Output the (X, Y) coordinate of the center of the cell containing the given text.  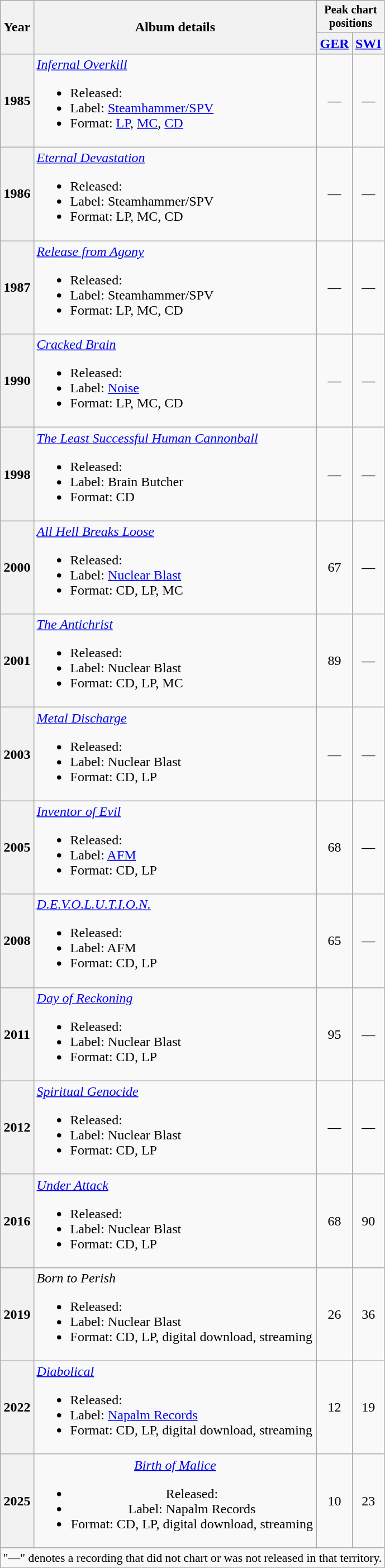
2005 (17, 847)
2016 (17, 1220)
"—" denotes a recording that did not chart or was not released in that territory. (193, 1557)
2003 (17, 754)
The AntichristReleased: Label: Nuclear BlastFormat: CD, LP, MC (175, 661)
67 (334, 568)
1987 (17, 287)
Year (17, 27)
D.E.V.O.L.U.T.I.O.N.Released: Label: AFMFormat: CD, LP (175, 941)
The Least Successful Human CannonballReleased: Label: Brain ButcherFormat: CD (175, 474)
19 (368, 1407)
All Hell Breaks LooseReleased: Label: Nuclear BlastFormat: CD, LP, MC (175, 568)
2008 (17, 941)
12 (334, 1407)
Born to PerishReleased: Label: Nuclear BlastFormat: CD, LP, digital download, streaming (175, 1314)
Metal DischargeReleased: Label: Nuclear BlastFormat: CD, LP (175, 754)
SWI (368, 43)
1990 (17, 381)
2019 (17, 1314)
Cracked BrainReleased: Label: NoiseFormat: LP, MC, CD (175, 381)
Inventor of EvilReleased: Label: AFMFormat: CD, LP (175, 847)
2025 (17, 1501)
Peak chartpositions (351, 17)
2012 (17, 1128)
26 (334, 1314)
2000 (17, 568)
90 (368, 1220)
Release from AgonyReleased: Label: Steamhammer/SPVFormat: LP, MC, CD (175, 287)
1985 (17, 101)
36 (368, 1314)
Infernal OverkillReleased: Label: Steamhammer/SPVFormat: LP, MC, CD (175, 101)
Birth of MaliceReleased: Label: Napalm RecordsFormat: CD, LP, digital download, streaming (175, 1501)
DiabolicalReleased: Label: Napalm RecordsFormat: CD, LP, digital download, streaming (175, 1407)
Spiritual GenocideReleased: Label: Nuclear BlastFormat: CD, LP (175, 1128)
Under AttackReleased: Label: Nuclear BlastFormat: CD, LP (175, 1220)
89 (334, 661)
GER (334, 43)
1986 (17, 194)
1998 (17, 474)
10 (334, 1501)
Day of ReckoningReleased: Label: Nuclear BlastFormat: CD, LP (175, 1034)
2001 (17, 661)
65 (334, 941)
2022 (17, 1407)
95 (334, 1034)
23 (368, 1501)
2011 (17, 1034)
Album details (175, 27)
Eternal DevastationReleased: Label: Steamhammer/SPVFormat: LP, MC, CD (175, 194)
